Locate the cell with the specified text and output its (x, y) center coordinate. 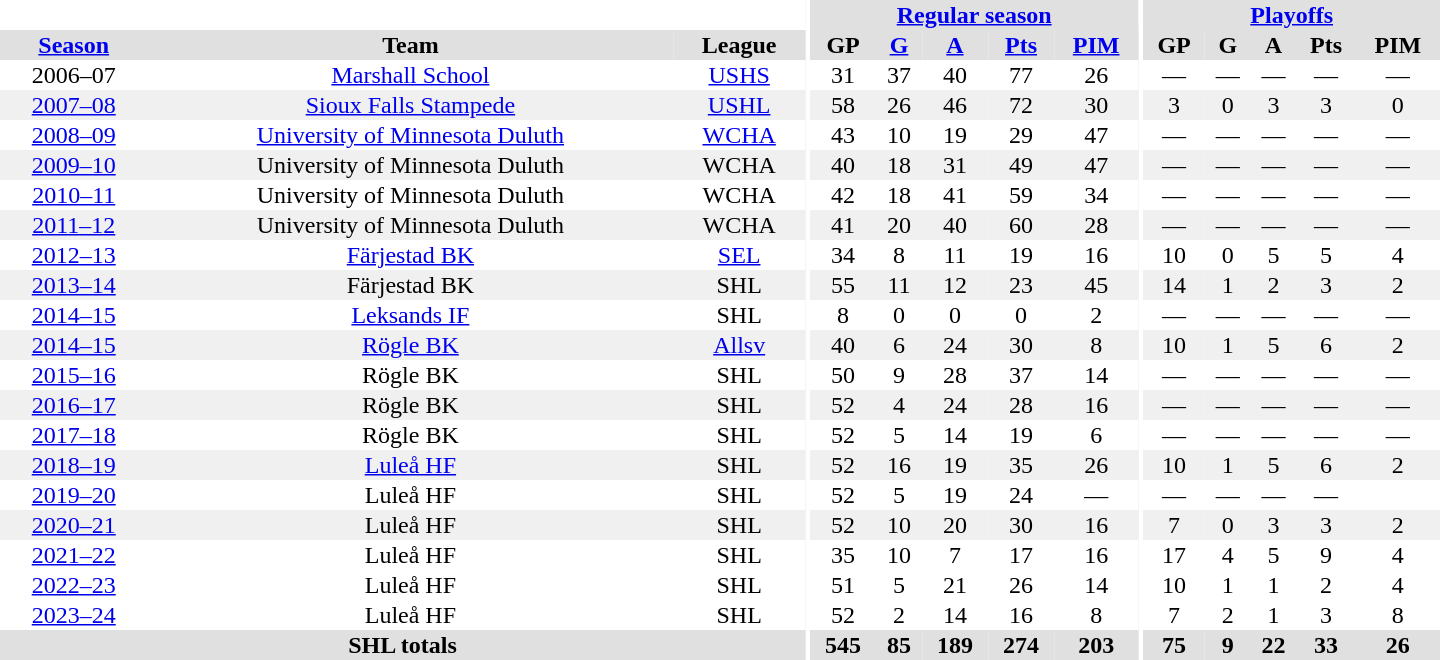
2016–17 (74, 405)
Marshall School (410, 75)
274 (1021, 645)
75 (1174, 645)
USHS (739, 75)
545 (843, 645)
2022–23 (74, 585)
33 (1326, 645)
45 (1096, 285)
58 (843, 105)
2009–10 (74, 165)
League (739, 45)
2015–16 (74, 375)
59 (1021, 195)
189 (955, 645)
2023–24 (74, 615)
49 (1021, 165)
22 (1274, 645)
Season (74, 45)
2011–12 (74, 225)
2017–18 (74, 435)
85 (899, 645)
77 (1021, 75)
2008–09 (74, 135)
21 (955, 585)
SHL totals (402, 645)
50 (843, 375)
2021–22 (74, 555)
46 (955, 105)
2018–19 (74, 465)
42 (843, 195)
Team (410, 45)
55 (843, 285)
2019–20 (74, 495)
43 (843, 135)
2010–11 (74, 195)
2006–07 (74, 75)
Allsv (739, 345)
Leksands IF (410, 315)
2013–14 (74, 285)
2012–13 (74, 255)
2020–21 (74, 525)
51 (843, 585)
SEL (739, 255)
203 (1096, 645)
60 (1021, 225)
23 (1021, 285)
29 (1021, 135)
72 (1021, 105)
Playoffs (1292, 15)
Regular season (974, 15)
2007–08 (74, 105)
12 (955, 285)
USHL (739, 105)
Sioux Falls Stampede (410, 105)
